Locate the cell with the specified text and output its (X, Y) center coordinate. 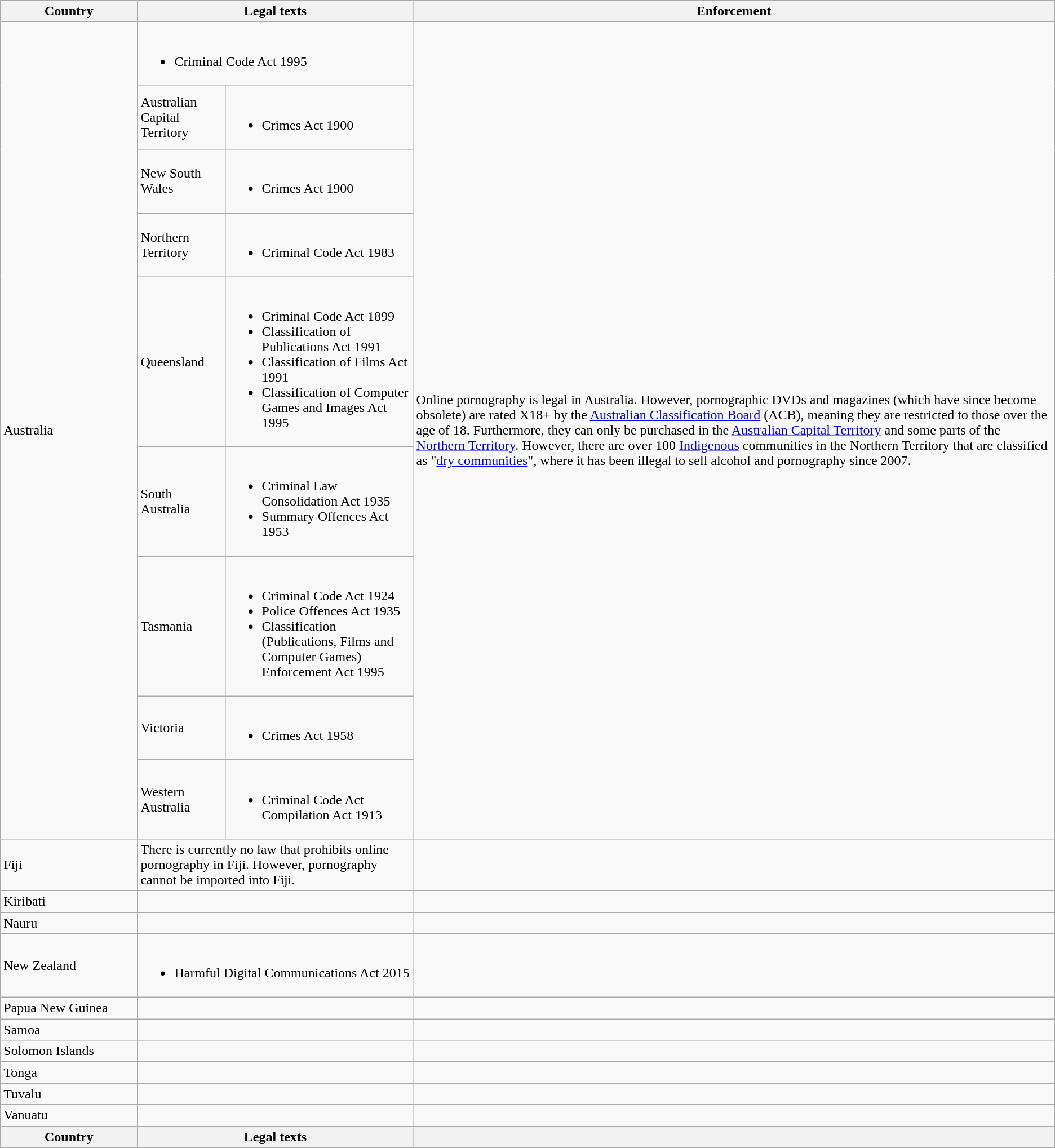
New South Wales (181, 181)
New Zealand (69, 966)
Australian Capital Territory (181, 117)
There is currently no law that prohibits online pornography in Fiji. However, pornography cannot be imported into Fiji. (275, 865)
Victoria (181, 728)
Nauru (69, 923)
Queensland (181, 362)
Tonga (69, 1072)
Criminal Code Act 1983 (319, 245)
Kiribati (69, 901)
Criminal Code Act 1924Police Offences Act 1935Classification (Publications, Films and Computer Games) Enforcement Act 1995 (319, 626)
Vanuatu (69, 1115)
Australia (69, 431)
Criminal Code Act 1995 (275, 54)
South Australia (181, 502)
Northern Territory (181, 245)
Solomon Islands (69, 1051)
Enforcement (734, 11)
Tasmania (181, 626)
Criminal Code Act 1899Classification of Publications Act 1991Classification of Films Act 1991Classification of Computer Games and Images Act 1995 (319, 362)
Western Australia (181, 799)
Fiji (69, 865)
Tuvalu (69, 1094)
Crimes Act 1958 (319, 728)
Harmful Digital Communications Act 2015 (275, 966)
Criminal Law Consolidation Act 1935Summary Offences Act 1953 (319, 502)
Samoa (69, 1030)
Criminal Code Act Compilation Act 1913 (319, 799)
Papua New Guinea (69, 1008)
